From the cell containing the given text, extract its center point as [x, y] coordinate. 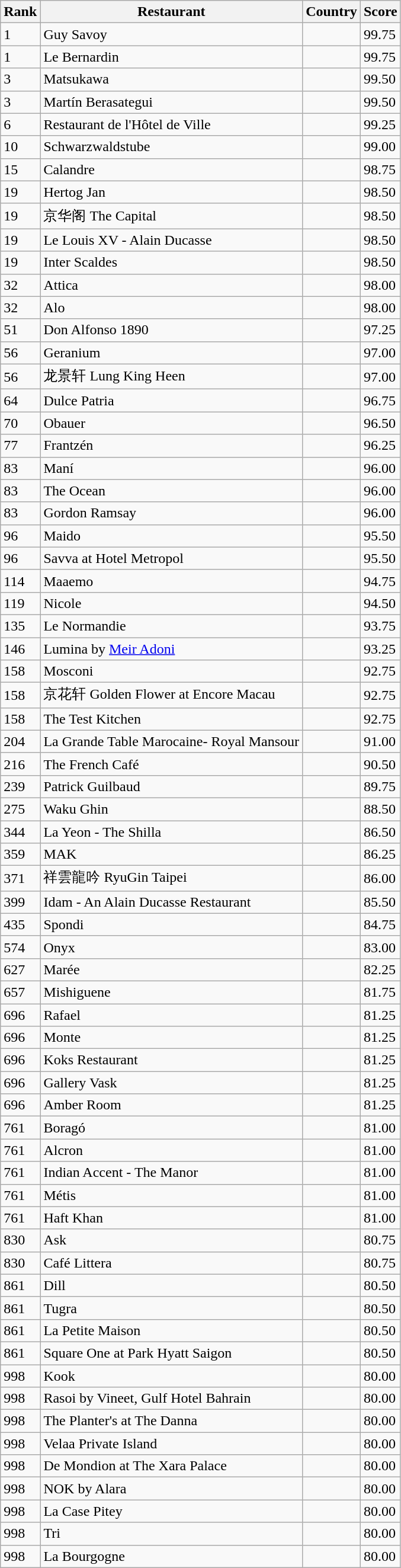
Maní [172, 468]
435 [20, 924]
Nicole [172, 603]
Country [332, 12]
Alo [172, 308]
90.50 [380, 764]
Attica [172, 285]
The Ocean [172, 491]
Gallery Vask [172, 1083]
Tugra [172, 1308]
MAK [172, 855]
Lumina by Meir Adoni [172, 649]
京花轩 Golden Flower at Encore Macau [172, 696]
81.75 [380, 992]
Velaa Private Island [172, 1444]
94.50 [380, 603]
Monte [172, 1038]
86.00 [380, 878]
86.50 [380, 831]
94.75 [380, 581]
Obauer [172, 423]
Marée [172, 969]
Patrick Guilbaud [172, 786]
96.75 [380, 401]
574 [20, 947]
Mosconi [172, 671]
Dill [172, 1285]
Métis [172, 1195]
Rasoi by Vineet, Gulf Hotel Bahrain [172, 1399]
Le Louis XV - Alain Ducasse [172, 240]
Inter Scaldes [172, 263]
NOK by Alara [172, 1489]
88.50 [380, 809]
627 [20, 969]
Frantzén [172, 446]
La Petite Maison [172, 1330]
Le Bernardin [172, 57]
Maido [172, 536]
De Mondion at The Xara Palace [172, 1466]
91.00 [380, 741]
96.50 [380, 423]
Tri [172, 1534]
Maaemo [172, 581]
82.25 [380, 969]
216 [20, 764]
657 [20, 992]
祥雲龍吟 RyuGin Taipei [172, 878]
Rank [20, 12]
344 [20, 831]
Idam - An Alain Ducasse Restaurant [172, 902]
The Test Kitchen [172, 719]
Haft Khan [172, 1218]
99.00 [380, 147]
119 [20, 603]
Dulce Patria [172, 401]
Don Alfonso 1890 [172, 330]
86.25 [380, 855]
Amber Room [172, 1105]
La Yeon - The Shilla [172, 831]
La Grande Table Marocaine- Royal Mansour [172, 741]
Score [380, 12]
96.25 [380, 446]
Ask [172, 1240]
Café Littera [172, 1263]
275 [20, 809]
Onyx [172, 947]
Martín Berasategui [172, 102]
98.75 [380, 169]
Indian Accent - The Manor [172, 1173]
Guy Savoy [172, 34]
64 [20, 401]
Matsukawa [172, 79]
239 [20, 786]
Hertog Jan [172, 192]
399 [20, 902]
Rafael [172, 1015]
146 [20, 649]
Calandre [172, 169]
La Bourgogne [172, 1556]
114 [20, 581]
Spondi [172, 924]
77 [20, 446]
371 [20, 878]
10 [20, 147]
La Case Pitey [172, 1511]
359 [20, 855]
83.00 [380, 947]
Mishiguene [172, 992]
Savva at Hotel Metropol [172, 558]
204 [20, 741]
Kook [172, 1375]
70 [20, 423]
Restaurant de l'Hôtel de Ville [172, 124]
6 [20, 124]
Boragó [172, 1128]
Waku Ghin [172, 809]
99.25 [380, 124]
龙景轩 Lung King Heen [172, 377]
93.25 [380, 649]
135 [20, 626]
Koks Restaurant [172, 1060]
15 [20, 169]
Gordon Ramsay [172, 513]
Schwarzwaldstube [172, 147]
Le Normandie [172, 626]
89.75 [380, 786]
Restaurant [172, 12]
Geranium [172, 353]
京华阁 The Capital [172, 216]
The Planter's at The Danna [172, 1421]
Alcron [172, 1150]
97.25 [380, 330]
The French Café [172, 764]
85.50 [380, 902]
51 [20, 330]
Square One at Park Hyatt Saigon [172, 1353]
84.75 [380, 924]
93.75 [380, 626]
